Detect which cell encompasses the target text, then output its (X, Y) center coordinate. 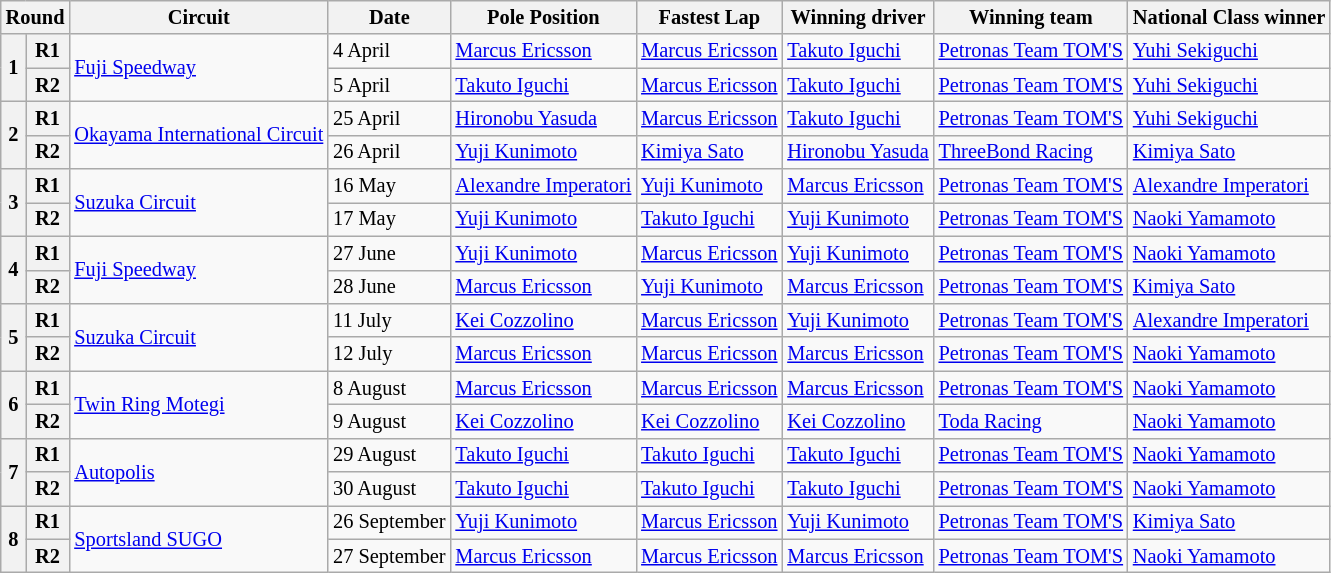
27 September (389, 556)
5 (14, 336)
25 April (389, 118)
Autopolis (198, 472)
17 May (389, 219)
Winning driver (858, 17)
6 (14, 404)
28 June (389, 287)
8 August (389, 388)
7 (14, 472)
4 (14, 270)
26 September (389, 522)
3 (14, 202)
9 August (389, 421)
29 August (389, 455)
5 April (389, 85)
27 June (389, 253)
16 May (389, 186)
Toda Racing (1031, 421)
11 July (389, 320)
30 August (389, 489)
National Class winner (1229, 17)
ThreeBond Racing (1031, 152)
4 April (389, 51)
26 April (389, 152)
12 July (389, 354)
Date (389, 17)
Sportsland SUGO (198, 538)
Okayama International Circuit (198, 134)
Twin Ring Motegi (198, 404)
2 (14, 134)
Fastest Lap (709, 17)
Pole Position (543, 17)
Round (36, 17)
Winning team (1031, 17)
8 (14, 538)
Circuit (198, 17)
1 (14, 68)
